Scan for the cell matching the given text and deliver its [x, y] coordinate at center. 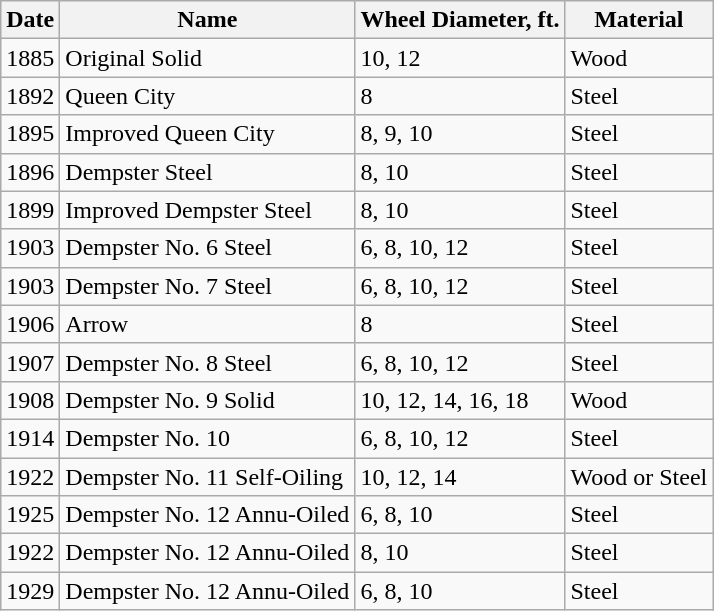
Queen City [208, 96]
Dempster No. 11 Self-Oiling [208, 477]
Improved Queen City [208, 134]
1908 [30, 400]
Dempster No. 8 Steel [208, 362]
1906 [30, 324]
Wheel Diameter, ft. [460, 20]
10, 12, 14 [460, 477]
1914 [30, 438]
Arrow [208, 324]
Dempster No. 9 Solid [208, 400]
Dempster No. 7 Steel [208, 286]
Original Solid [208, 58]
Name [208, 20]
1925 [30, 515]
1907 [30, 362]
Dempster No. 6 Steel [208, 248]
Dempster No. 10 [208, 438]
Dempster Steel [208, 172]
10, 12, 14, 16, 18 [460, 400]
1895 [30, 134]
8, 9, 10 [460, 134]
1885 [30, 58]
1896 [30, 172]
Wood or Steel [639, 477]
Date [30, 20]
1929 [30, 591]
Material [639, 20]
1892 [30, 96]
1899 [30, 210]
Improved Dempster Steel [208, 210]
10, 12 [460, 58]
